Identify which cell holds the provided text, then report its [X, Y] central coordinate. 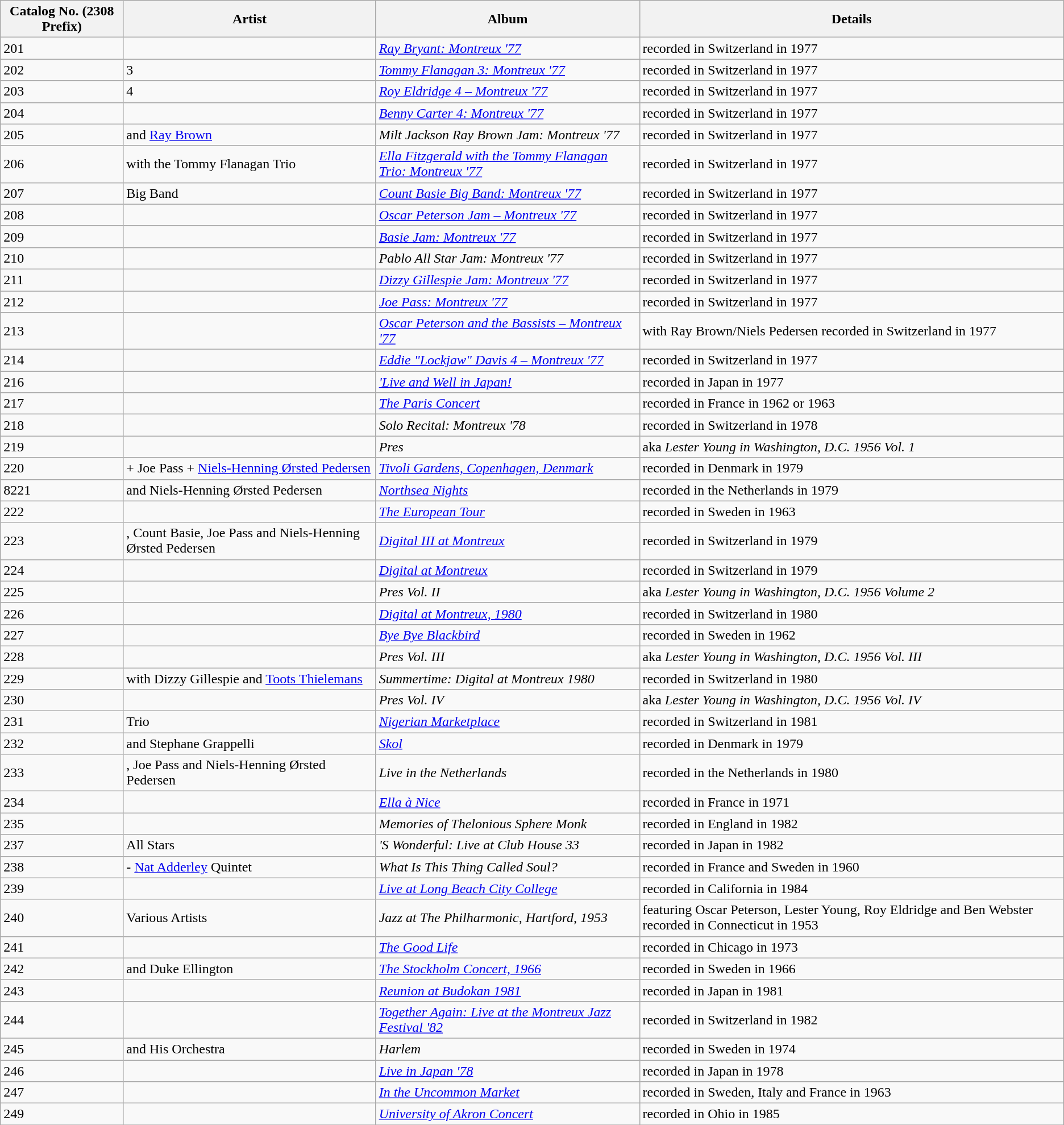
228 [62, 657]
8221 [62, 490]
recorded in France and Sweden in 1960 [851, 867]
235 [62, 824]
214 [62, 360]
249 [62, 1114]
Benny Carter 4: Montreux '77 [508, 113]
212 [62, 302]
+ Joe Pass + Niels-Henning Ørsted Pedersen [250, 468]
204 [62, 113]
Tivoli Gardens, Copenhagen, Denmark [508, 468]
210 [62, 258]
recorded in Sweden in 1963 [851, 512]
Northsea Nights [508, 490]
227 [62, 635]
4 [250, 92]
232 [62, 744]
216 [62, 382]
243 [62, 990]
'S Wonderful: Live at Club House 33 [508, 845]
Memories of Thelonious Sphere Monk [508, 824]
recorded in Switzerland in 1978 [851, 425]
'Live and Well in Japan! [508, 382]
231 [62, 722]
with Ray Brown/Niels Pedersen recorded in Switzerland in 1977 [851, 331]
Big Band [250, 193]
238 [62, 867]
Reunion at Budokan 1981 [508, 990]
aka Lester Young in Washington, D.C. 1956 Vol. IV [851, 700]
229 [62, 678]
222 [62, 512]
Pres Vol. II [508, 592]
recorded in Japan in 1981 [851, 990]
Pres Vol. IV [508, 700]
recorded in the Netherlands in 1979 [851, 490]
218 [62, 425]
223 [62, 541]
, Count Basie, Joe Pass and Niels-Henning Ørsted Pedersen [250, 541]
Basie Jam: Montreux '77 [508, 236]
University of Akron Concert [508, 1114]
recorded in Ohio in 1985 [851, 1114]
recorded in Sweden, Italy and France in 1963 [851, 1093]
Trio [250, 722]
All Stars [250, 845]
aka Lester Young in Washington, D.C. 1956 Volume 2 [851, 592]
and His Orchestra [250, 1049]
The European Tour [508, 512]
and Stephane Grappelli [250, 744]
213 [62, 331]
Digital at Montreux [508, 570]
217 [62, 404]
Jazz at The Philharmonic, Hartford, 1953 [508, 918]
237 [62, 845]
recorded in Switzerland in 1982 [851, 1020]
and Duke Ellington [250, 969]
Roy Eldridge 4 – Montreux '77 [508, 92]
3 [250, 70]
Joe Pass: Montreux '77 [508, 302]
The Stockholm Concert, 1966 [508, 969]
Together Again: Live at the Montreux Jazz Festival '82 [508, 1020]
226 [62, 613]
What Is This Thing Called Soul? [508, 867]
207 [62, 193]
230 [62, 700]
Live in the Netherlands [508, 773]
Pres Vol. III [508, 657]
Solo Recital: Montreux '78 [508, 425]
Nigerian Marketplace [508, 722]
Summertime: Digital at Montreux 1980 [508, 678]
211 [62, 280]
recorded in France in 1962 or 1963 [851, 404]
245 [62, 1049]
aka Lester Young in Washington, D.C. 1956 Vol. III [851, 657]
208 [62, 215]
219 [62, 447]
233 [62, 773]
with the Tommy Flanagan Trio [250, 164]
Pres [508, 447]
246 [62, 1070]
recorded in Japan in 1978 [851, 1070]
and Ray Brown [250, 135]
Ella Fitzgerald with the Tommy Flanagan Trio: Montreux '77 [508, 164]
and Niels-Henning Ørsted Pedersen [250, 490]
Count Basie Big Band: Montreux '77 [508, 193]
201 [62, 48]
242 [62, 969]
Dizzy Gillespie Jam: Montreux '77 [508, 280]
with Dizzy Gillespie and Toots Thielemans [250, 678]
Milt Jackson Ray Brown Jam: Montreux '77 [508, 135]
, Joe Pass and Niels-Henning Ørsted Pedersen [250, 773]
Bye Bye Blackbird [508, 635]
202 [62, 70]
recorded in England in 1982 [851, 824]
featuring Oscar Peterson, Lester Young, Roy Eldridge and Ben Webster recorded in Connecticut in 1953 [851, 918]
Oscar Peterson and the Bassists – Montreux '77 [508, 331]
recorded in France in 1971 [851, 802]
Harlem [508, 1049]
209 [62, 236]
aka Lester Young in Washington, D.C. 1956 Vol. 1 [851, 447]
Artist [250, 19]
241 [62, 947]
220 [62, 468]
239 [62, 889]
225 [62, 592]
recorded in Switzerland in 1981 [851, 722]
Catalog No. (2308 Prefix) [62, 19]
247 [62, 1093]
Digital at Montreux, 1980 [508, 613]
Oscar Peterson Jam – Montreux '77 [508, 215]
Pablo All Star Jam: Montreux '77 [508, 258]
Live in Japan '78 [508, 1070]
In the Uncommon Market [508, 1093]
recorded in the Netherlands in 1980 [851, 773]
205 [62, 135]
Digital III at Montreux [508, 541]
Album [508, 19]
recorded in Sweden in 1974 [851, 1049]
recorded in Chicago in 1973 [851, 947]
Ella à Nice [508, 802]
Skol [508, 744]
recorded in Sweden in 1966 [851, 969]
The Paris Concert [508, 404]
Tommy Flanagan 3: Montreux '77 [508, 70]
Eddie "Lockjaw" Davis 4 – Montreux '77 [508, 360]
The Good Life [508, 947]
recorded in Japan in 1982 [851, 845]
Ray Bryant: Montreux '77 [508, 48]
recorded in Japan in 1977 [851, 382]
Various Artists [250, 918]
244 [62, 1020]
224 [62, 570]
Live at Long Beach City College [508, 889]
- Nat Adderley Quintet [250, 867]
203 [62, 92]
240 [62, 918]
234 [62, 802]
Details [851, 19]
recorded in California in 1984 [851, 889]
recorded in Sweden in 1962 [851, 635]
206 [62, 164]
